Find where the given text appears and provide that cell's center as [x, y] coordinate. 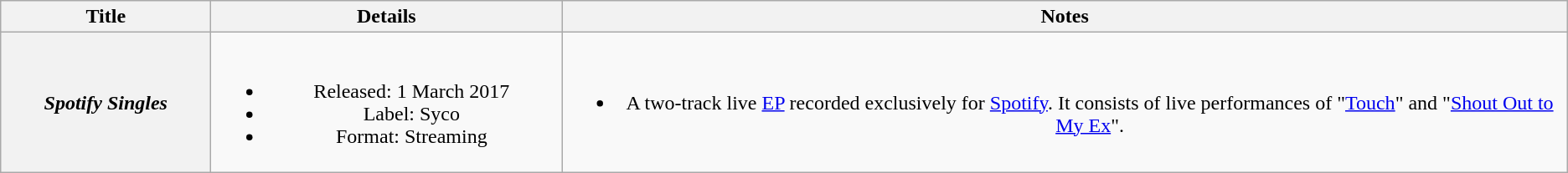
Spotify Singles [106, 102]
A two-track live EP recorded exclusively for Spotify. It consists of live performances of "Touch" and "Shout Out to My Ex". [1065, 102]
Details [387, 17]
Title [106, 17]
Notes [1065, 17]
Released: 1 March 2017Label: SycoFormat: Streaming [387, 102]
